Identify which cell holds the provided text, then report its (x, y) central coordinate. 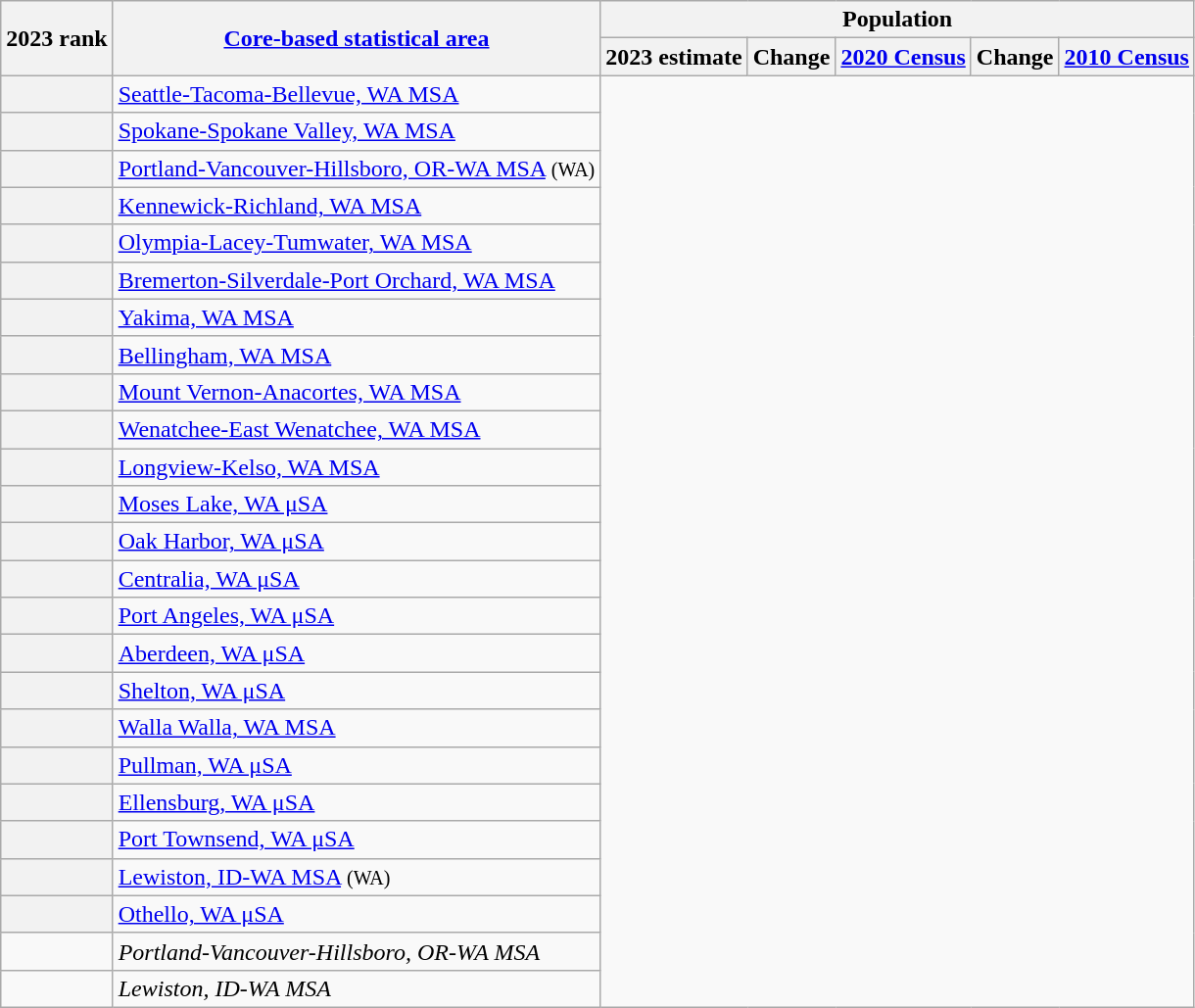
Population (897, 20)
Portland-Vancouver-Hillsboro, OR-WA MSA (357, 951)
Centralia, WA μSA (357, 579)
Aberdeen, WA μSA (357, 653)
Bellingham, WA MSA (357, 355)
Seattle-Tacoma-Bellevue, WA MSA (357, 94)
Yakima, WA MSA (357, 317)
Oak Harbor, WA μSA (357, 542)
Core-based statistical area (357, 38)
Lewiston, ID-WA MSA (WA) (357, 877)
Othello, WA μSA (357, 914)
Olympia-Lacey-Tumwater, WA MSA (357, 243)
Port Townsend, WA μSA (357, 840)
2010 Census (1126, 57)
Lewiston, ID-WA MSA (357, 988)
2023 estimate (674, 57)
Kennewick-Richland, WA MSA (357, 206)
Spokane-Spokane Valley, WA MSA (357, 131)
Longview-Kelso, WA MSA (357, 467)
Wenatchee-East Wenatchee, WA MSA (357, 429)
Walla Walla, WA MSA (357, 728)
2020 Census (903, 57)
Shelton, WA μSA (357, 691)
Port Angeles, WA μSA (357, 616)
Bremerton-Silverdale-Port Orchard, WA MSA (357, 280)
Moses Lake, WA μSA (357, 504)
Pullman, WA μSA (357, 765)
Portland-Vancouver-Hillsboro, OR-WA MSA (WA) (357, 168)
Ellensburg, WA μSA (357, 802)
Mount Vernon-Anacortes, WA MSA (357, 392)
2023 rank (57, 38)
